Pinpoint the cell where the given text exists, returning its [x, y] midpoint coordinate. 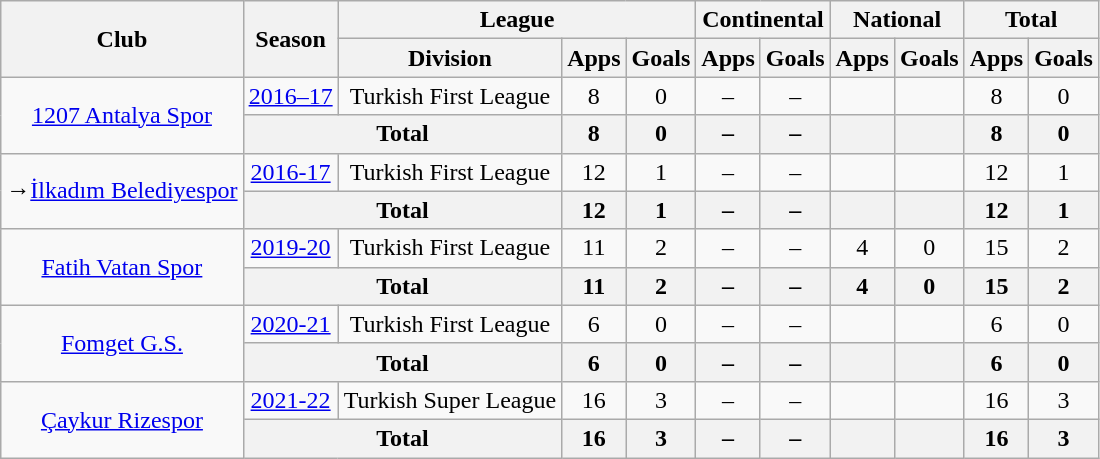
2021-22 [290, 400]
2016-17 [290, 172]
League [517, 20]
Çaykur Rizespor [122, 419]
Turkish Super League [450, 400]
National [897, 20]
Division [450, 58]
Fatih Vatan Spor [122, 267]
2016–17 [290, 96]
2019-20 [290, 248]
1207 Antalya Spor [122, 115]
→İlkadım Belediyespor [122, 191]
Fomget G.S. [122, 343]
Continental [763, 20]
Season [290, 39]
Club [122, 39]
2020-21 [290, 324]
